Pinpoint the cell where the given text exists, returning its (X, Y) midpoint coordinate. 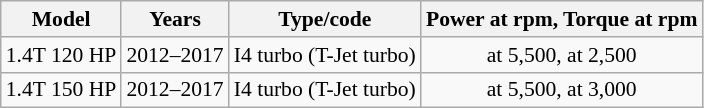
Type/code (325, 19)
Power at rpm, Torque at rpm (562, 19)
Years (174, 19)
Model (62, 19)
1.4T 150 HP (62, 90)
at 5,500, at 2,500 (562, 55)
at 5,500, at 3,000 (562, 90)
1.4T 120 HP (62, 55)
